Detect which cell encompasses the target text, then output its [x, y] center coordinate. 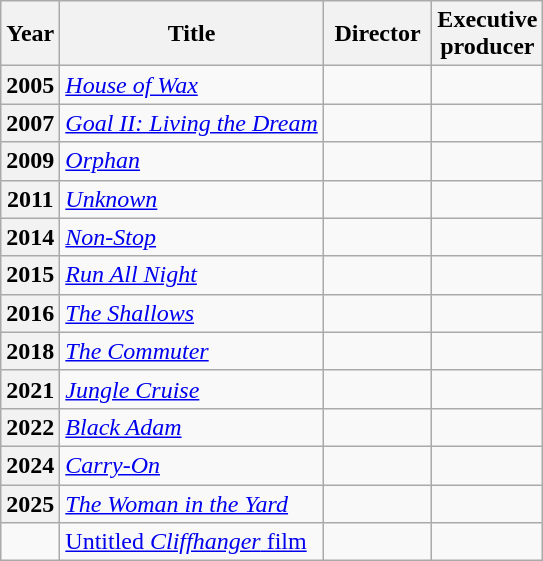
The Shallows [192, 313]
Non-Stop [192, 237]
2011 [30, 199]
2024 [30, 465]
2009 [30, 161]
Goal II: Living the Dream [192, 123]
2016 [30, 313]
The Commuter [192, 351]
2005 [30, 85]
2022 [30, 427]
Title [192, 34]
Unknown [192, 199]
2015 [30, 275]
Executiveproducer [488, 34]
House of Wax [192, 85]
2018 [30, 351]
Black Adam [192, 427]
Run All Night [192, 275]
2021 [30, 389]
The Woman in the Yard [192, 503]
Year [30, 34]
Carry-On [192, 465]
2025 [30, 503]
Untitled Cliffhanger film [192, 542]
Director [378, 34]
2007 [30, 123]
Jungle Cruise [192, 389]
Orphan [192, 161]
2014 [30, 237]
